Return [x, y] of the center of cell containing provided text 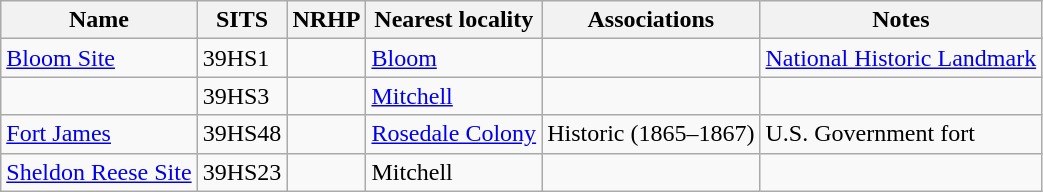
Bloom [454, 58]
Sheldon Reese Site [99, 172]
Rosedale Colony [454, 134]
39HS3 [242, 96]
Notes [901, 20]
SITS [242, 20]
Name [99, 20]
39HS48 [242, 134]
39HS23 [242, 172]
39HS1 [242, 58]
Nearest locality [454, 20]
Bloom Site [99, 58]
U.S. Government fort [901, 134]
National Historic Landmark [901, 58]
NRHP [326, 20]
Fort James [99, 134]
Historic (1865–1867) [651, 134]
Associations [651, 20]
